From the cell containing the given text, extract its center point as (X, Y) coordinate. 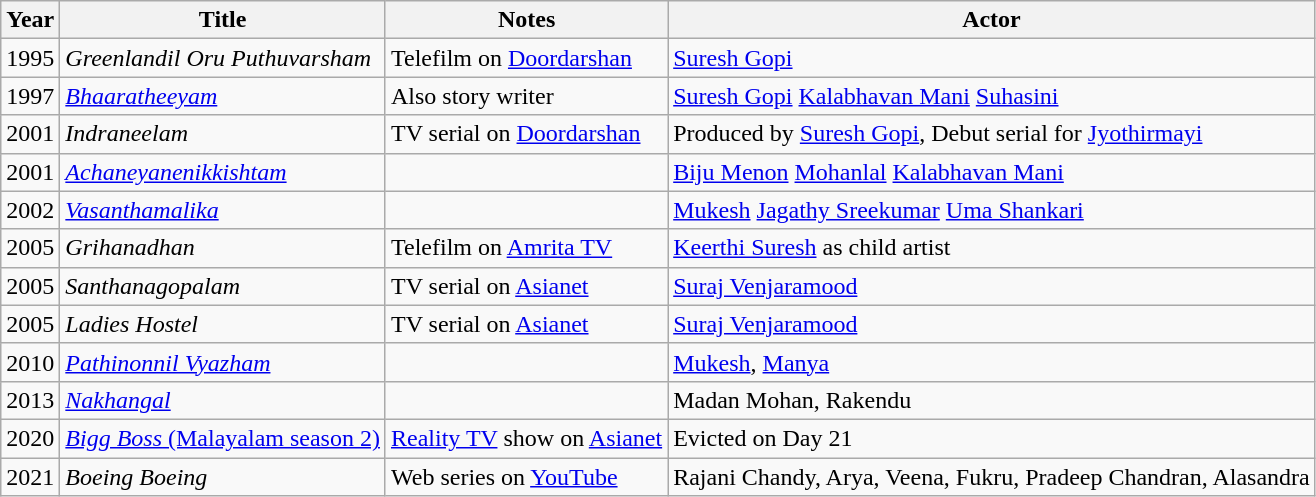
Also story writer (526, 96)
TV serial on Doordarshan (526, 134)
Achaneyanenikkishtam (223, 172)
Nakhangal (223, 400)
Bhaaratheeyam (223, 96)
Mukesh, Manya (992, 362)
2021 (30, 477)
Suresh Gopi Kalabhavan Mani Suhasini (992, 96)
Evicted on Day 21 (992, 438)
Keerthi Suresh as child artist (992, 248)
Suresh Gopi (992, 58)
Vasanthamalika (223, 210)
Grihanadhan (223, 248)
Actor (992, 20)
Year (30, 20)
Bigg Boss (Malayalam season 2) (223, 438)
2020 (30, 438)
Pathinonnil Vyazham (223, 362)
1997 (30, 96)
Web series on YouTube (526, 477)
Produced by Suresh Gopi, Debut serial for Jyothirmayi (992, 134)
Ladies Hostel (223, 324)
2010 (30, 362)
2013 (30, 400)
1995 (30, 58)
Greenlandil Oru Puthuvarsham (223, 58)
Indraneelam (223, 134)
Telefilm on Doordarshan (526, 58)
Rajani Chandy, Arya, Veena, Fukru, Pradeep Chandran, Alasandra (992, 477)
Mukesh Jagathy Sreekumar Uma Shankari (992, 210)
Madan Mohan, Rakendu (992, 400)
Notes (526, 20)
Biju Menon Mohanlal Kalabhavan Mani (992, 172)
Telefilm on Amrita TV (526, 248)
2002 (30, 210)
Title (223, 20)
Reality TV show on Asianet (526, 438)
Boeing Boeing (223, 477)
Santhanagopalam (223, 286)
